Return the [x, y] coordinate for the center point of the cell that contains the specified text.  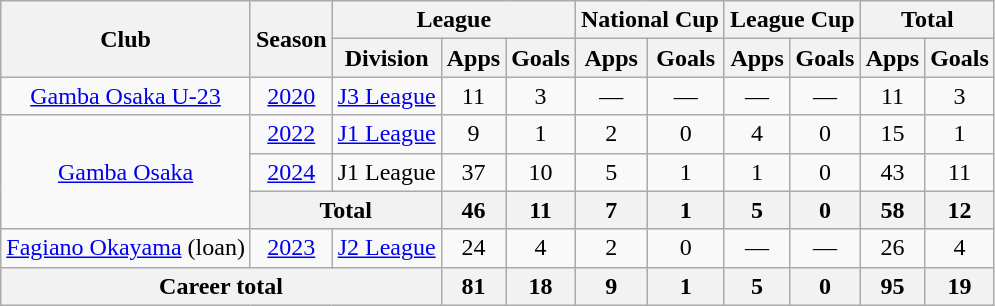
10 [541, 172]
19 [960, 286]
2024 [291, 172]
Club [126, 39]
37 [473, 172]
15 [892, 134]
National Cup [650, 20]
J2 League [386, 248]
Gamba Osaka U-23 [126, 96]
18 [541, 286]
League [454, 20]
2022 [291, 134]
12 [960, 210]
7 [611, 210]
46 [473, 210]
81 [473, 286]
24 [473, 248]
26 [892, 248]
Gamba Osaka [126, 172]
2020 [291, 96]
Fagiano Okayama (loan) [126, 248]
95 [892, 286]
J3 League [386, 96]
Career total [221, 286]
43 [892, 172]
2023 [291, 248]
Division [386, 58]
58 [892, 210]
Season [291, 39]
League Cup [792, 20]
